Scan for the cell matching the given text and deliver its [X, Y] coordinate at center. 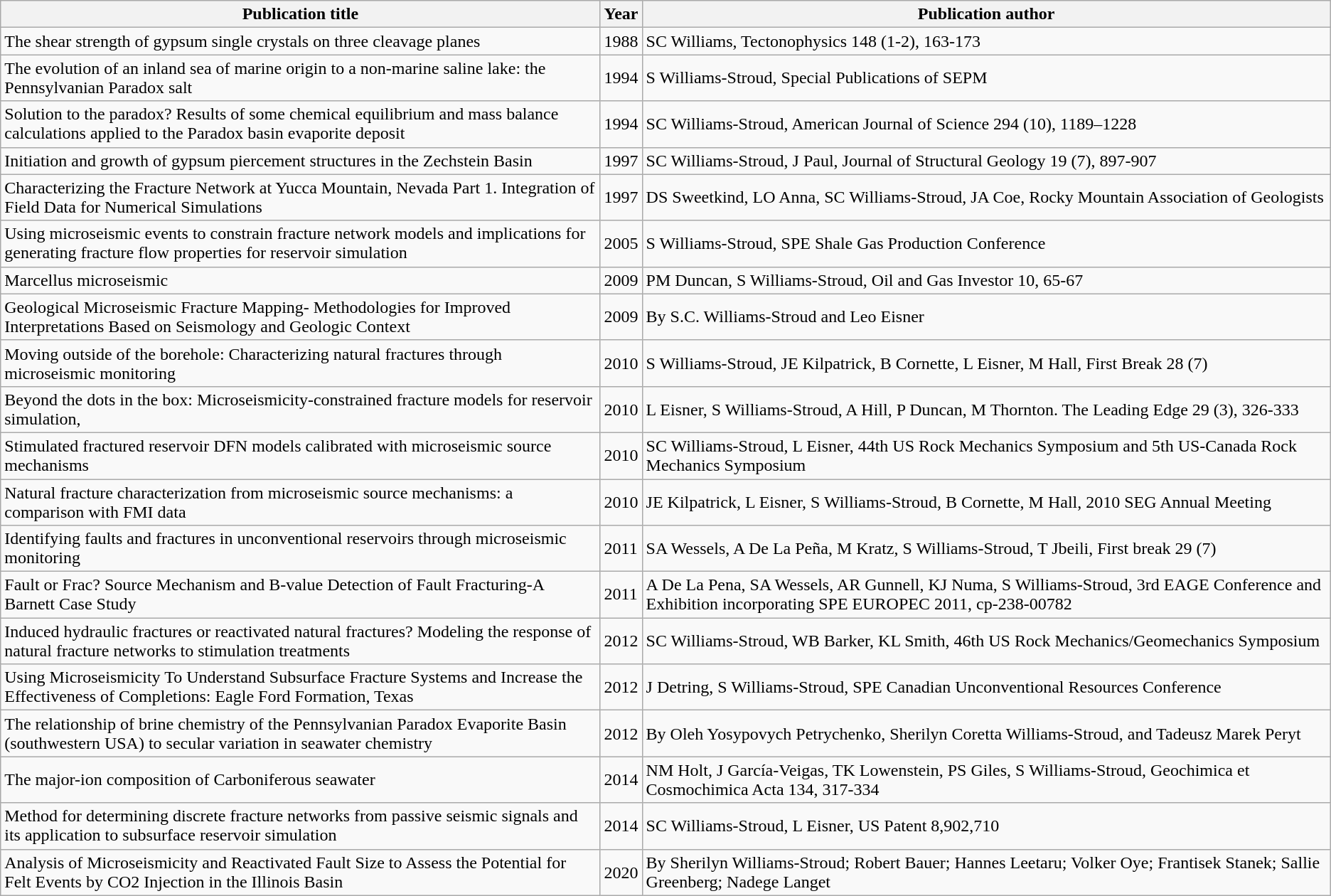
SC Williams-Stroud, American Journal of Science 294 (10), 1189–1228 [986, 124]
Year [621, 14]
By Oleh Yosypovych Petrychenko, Sherilyn Coretta Williams-Stroud, and Tadeusz Marek Peryt [986, 734]
Stimulated fractured reservoir DFN models calibrated with microseismic source mechanisms [300, 455]
Initiation and growth of gypsum piercement structures in the Zechstein Basin [300, 161]
The evolution of an inland sea of marine origin to a non-marine saline lake: the Pennsylvanian Paradox salt [300, 78]
Publication title [300, 14]
2005 [621, 243]
1988 [621, 41]
Using microseismic events to constrain fracture network models and implications for generating fracture flow properties for reservoir simulation [300, 243]
DS Sweetkind, LO Anna, SC Williams-Stroud, JA Coe, Rocky Mountain Association of Geologists [986, 198]
The relationship of brine chemistry of the Pennsylvanian Paradox Evaporite Basin (southwestern USA) to secular variation in seawater chemistry [300, 734]
Beyond the dots in the box: Microseismicity-constrained fracture models for reservoir simulation, [300, 410]
Solution to the paradox? Results of some chemical equilibrium and mass balance calculations applied to the Paradox basin evaporite deposit [300, 124]
SC Williams-Stroud, J Paul, Journal of Structural Geology 19 (7), 897-907 [986, 161]
Moving outside of the borehole: Characterizing natural fractures through microseismic monitoring [300, 363]
S Williams-Stroud, Special Publications of SEPM [986, 78]
JE Kilpatrick, L Eisner, S Williams-Stroud, B Cornette, M Hall, 2010 SEG Annual Meeting [986, 502]
S Williams-Stroud, SPE Shale Gas Production Conference [986, 243]
Marcellus microseismic [300, 280]
Natural fracture characterization from microseismic source mechanisms: a comparison with FMI data [300, 502]
J Detring, S Williams-Stroud, SPE Canadian Unconventional Resources Conference [986, 687]
L Eisner, S Williams-Stroud, A Hill, P Duncan, M Thornton. The Leading Edge 29 (3), 326-333 [986, 410]
Method for determining discrete fracture networks from passive seismic signals and its application to subsurface reservoir simulation [300, 826]
PM Duncan, S Williams-Stroud, Oil and Gas Investor 10, 65-67 [986, 280]
Fault or Frac? Source Mechanism and B-value Detection of Fault Fracturing-A Barnett Case Study [300, 594]
Characterizing the Fracture Network at Yucca Mountain, Nevada Part 1. Integration of Field Data for Numerical Simulations [300, 198]
NM Holt, J García-Veigas, TK Lowenstein, PS Giles, S Williams-Stroud, Geochimica et Cosmochimica Acta 134, 317-334 [986, 779]
Geological Microseismic Fracture Mapping- Methodologies for Improved Interpretations Based on Seismology and Geologic Context [300, 317]
S Williams-Stroud, JE Kilpatrick, B Cornette, L Eisner, M Hall, First Break 28 (7) [986, 363]
Publication author [986, 14]
Identifying faults and fractures in unconventional reservoirs through microseismic monitoring [300, 549]
The major-ion composition of Carboniferous seawater [300, 779]
By Sherilyn Williams‐Stroud; Robert Bauer; Hannes Leetaru; Volker Oye; Frantisek Stanek; Sallie Greenberg; Nadege Langet [986, 872]
A De La Pena, SA Wessels, AR Gunnell, KJ Numa, S Williams-Stroud, 3rd EAGE Conference and Exhibition incorporating SPE EUROPEC 2011, cp-238-00782 [986, 594]
Induced hydraulic fractures or reactivated natural fractures? Modeling the response of natural fracture networks to stimulation treatments [300, 641]
2020 [621, 872]
Analysis of Microseismicity and Reactivated Fault Size to Assess the Potential for Felt Events by CO2 Injection in the Illinois Basin [300, 872]
SC Williams, Tectonophysics 148 (1-2), 163-173 [986, 41]
SA Wessels, A De La Peña, M Kratz, S Williams-Stroud, T Jbeili, First break 29 (7) [986, 549]
Using Microseismicity To Understand Subsurface Fracture Systems and Increase the Effectiveness of Completions: Eagle Ford Formation, Texas [300, 687]
The shear strength of gypsum single crystals on three cleavage planes [300, 41]
By S.C. Williams-Stroud and Leo Eisner [986, 317]
SC Williams-Stroud, L Eisner, US Patent 8,902,710 [986, 826]
SC Williams-Stroud, WB Barker, KL Smith, 46th US Rock Mechanics/Geomechanics Symposium [986, 641]
SC Williams-Stroud, L Eisner, 44th US Rock Mechanics Symposium and 5th US-Canada Rock Mechanics Symposium [986, 455]
